Locate the cell with the specified text and output its (X, Y) center coordinate. 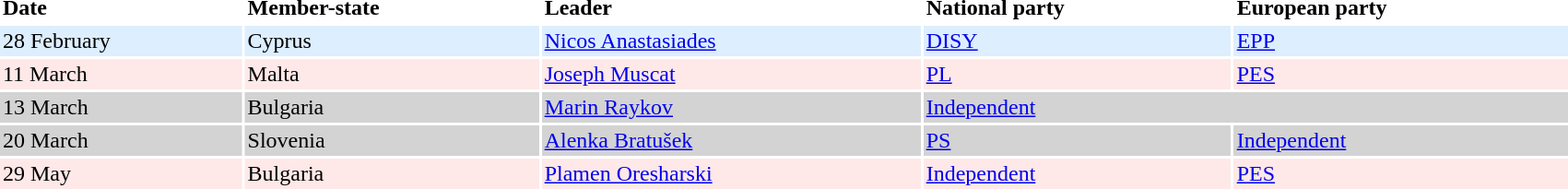
29 May (122, 173)
13 March (122, 107)
EPP (1401, 41)
Nicos Anastasiades (732, 41)
Slovenia (393, 140)
PL (1078, 74)
Cyprus (393, 41)
DISY (1078, 41)
20 March (122, 140)
28 February (122, 41)
Malta (393, 74)
PS (1078, 140)
Plamen Oresharski (732, 173)
Joseph Muscat (732, 74)
11 March (122, 74)
Alenka Bratušek (732, 140)
Marin Raykov (732, 107)
